Scan for the cell matching the given text and deliver its (x, y) coordinate at center. 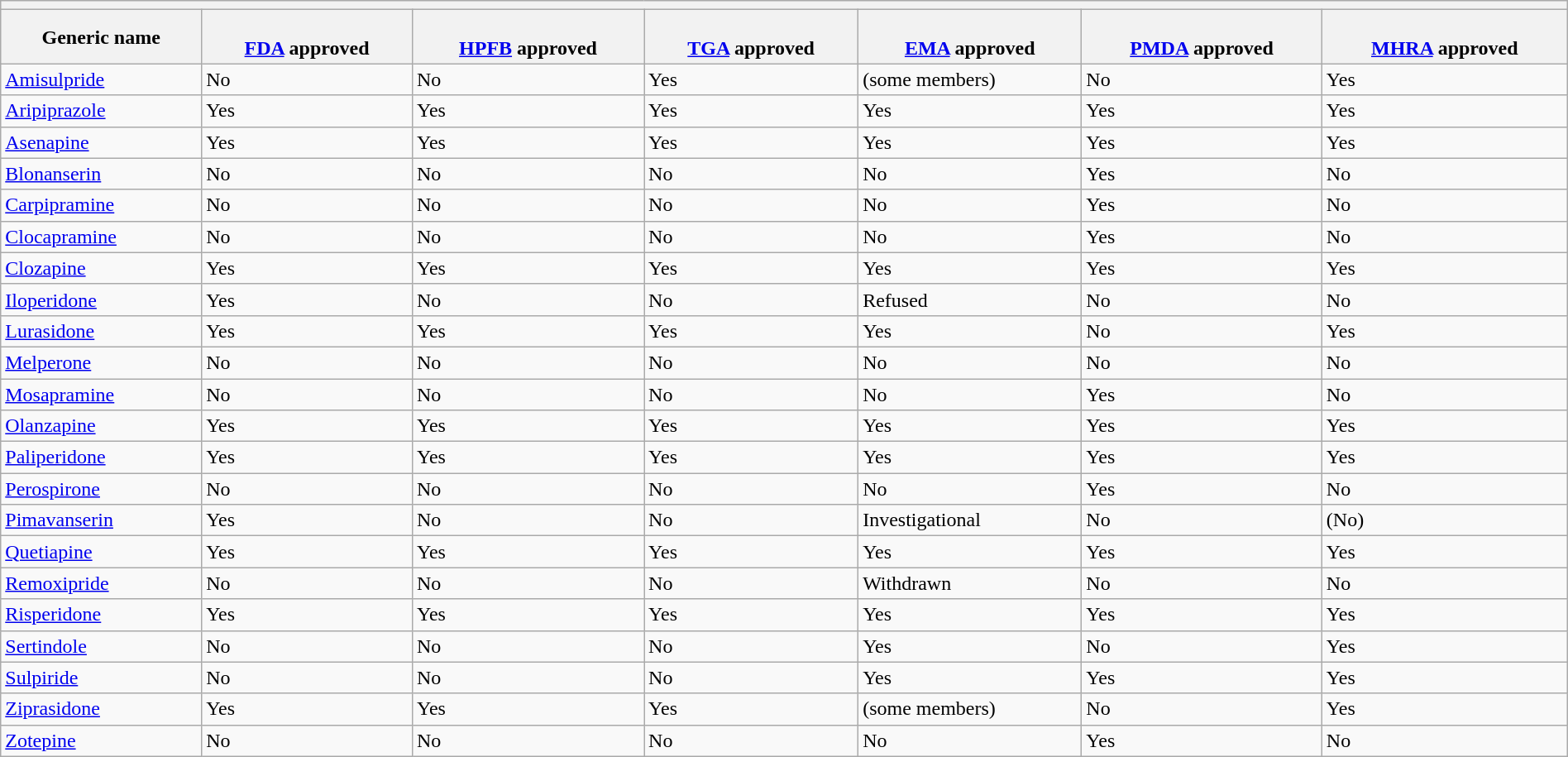
Pimavanserin (101, 520)
MHRA approved (1444, 36)
Melperone (101, 362)
EMA approved (970, 36)
Generic name (101, 36)
Iloperidone (101, 299)
Ziprasidone (101, 709)
TGA approved (751, 36)
Remoxipride (101, 583)
Refused (970, 299)
Olanzapine (101, 426)
Clocapramine (101, 237)
Sertindole (101, 646)
Blonanserin (101, 174)
Risperidone (101, 615)
Amisulpride (101, 79)
(No) (1444, 520)
PMDA approved (1202, 36)
Investigational (970, 520)
Mosapramine (101, 395)
Asenapine (101, 142)
Perospirone (101, 489)
Withdrawn (970, 583)
Paliperidone (101, 458)
Clozapine (101, 268)
Aripiprazole (101, 111)
Sulpiride (101, 678)
FDA approved (308, 36)
Zotepine (101, 740)
Quetiapine (101, 552)
HPFB approved (528, 36)
Carpipramine (101, 205)
Lurasidone (101, 331)
